Capture the cell that displays the provided text and extract its [x, y] central coordinate. 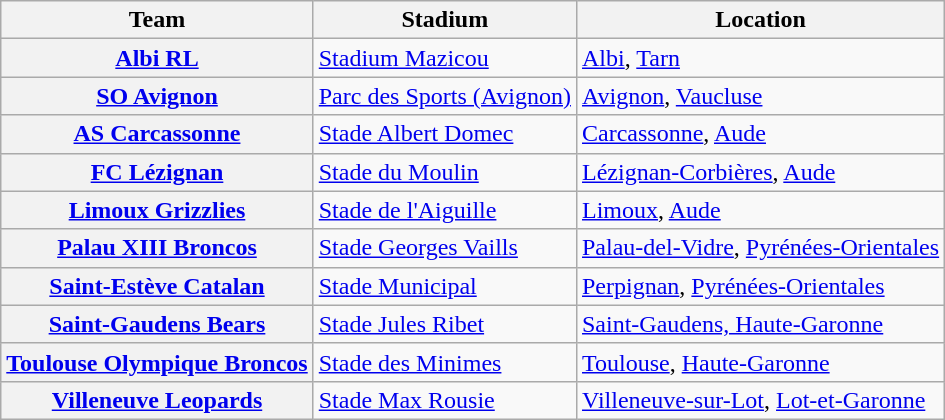
Team [157, 20]
Stade de l'Aiguille [444, 210]
Saint-Estève Catalan [157, 286]
Saint-Gaudens, Haute-Garonne [760, 324]
Villeneuve-sur-Lot, Lot-et-Garonne [760, 400]
AS Carcassonne [157, 134]
Stadium Mazicou [444, 58]
Parc des Sports (Avignon) [444, 96]
Stadium [444, 20]
Carcassonne, Aude [760, 134]
Stade Jules Ribet [444, 324]
Stade Municipal [444, 286]
Toulouse Olympique Broncos [157, 362]
FC Lézignan [157, 172]
Stade Albert Domec [444, 134]
Palau XIII Broncos [157, 248]
Villeneuve Leopards [157, 400]
Stade Georges Vaills [444, 248]
Albi RL [157, 58]
Saint-Gaudens Bears [157, 324]
Albi, Tarn [760, 58]
Location [760, 20]
Palau-del-Vidre, Pyrénées-Orientales [760, 248]
Avignon, Vaucluse [760, 96]
Perpignan, Pyrénées-Orientales [760, 286]
Toulouse, Haute-Garonne [760, 362]
Stade des Minimes [444, 362]
Stade Max Rousie [444, 400]
Limoux Grizzlies [157, 210]
Lézignan-Corbières, Aude [760, 172]
SO Avignon [157, 96]
Limoux, Aude [760, 210]
Stade du Moulin [444, 172]
